Detect which cell encompasses the target text, then output its (X, Y) center coordinate. 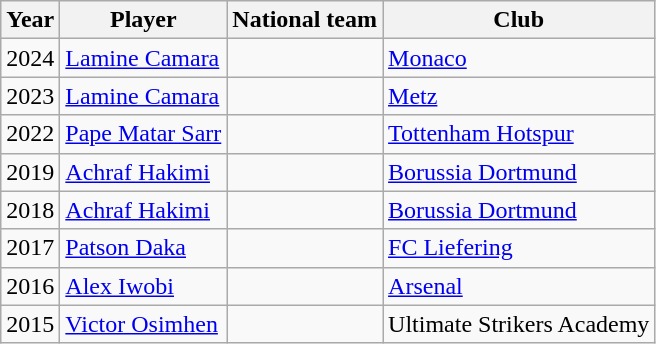
Monaco (519, 58)
Player (144, 20)
Alex Iwobi (144, 286)
Metz (519, 96)
Year (30, 20)
Patson Daka (144, 248)
2015 (30, 324)
2024 (30, 58)
Club (519, 20)
2017 (30, 248)
Pape Matar Sarr (144, 134)
Arsenal (519, 286)
2016 (30, 286)
Victor Osimhen (144, 324)
National team (305, 20)
2023 (30, 96)
2019 (30, 172)
2022 (30, 134)
FC Liefering (519, 248)
2018 (30, 210)
Ultimate Strikers Academy (519, 324)
Tottenham Hotspur (519, 134)
